Pinpoint the cell where the given text exists, returning its [x, y] midpoint coordinate. 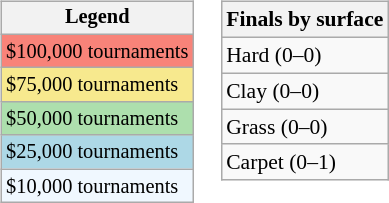
$75,000 tournaments [97, 85]
Carpet (0–1) [304, 162]
$25,000 tournaments [97, 152]
$50,000 tournaments [97, 119]
$100,000 tournaments [97, 51]
Legend [97, 18]
Hard (0–0) [304, 55]
Grass (0–0) [304, 127]
$10,000 tournaments [97, 186]
Clay (0–0) [304, 91]
Finals by surface [304, 20]
